From the cell containing the given text, extract its center point as [X, Y] coordinate. 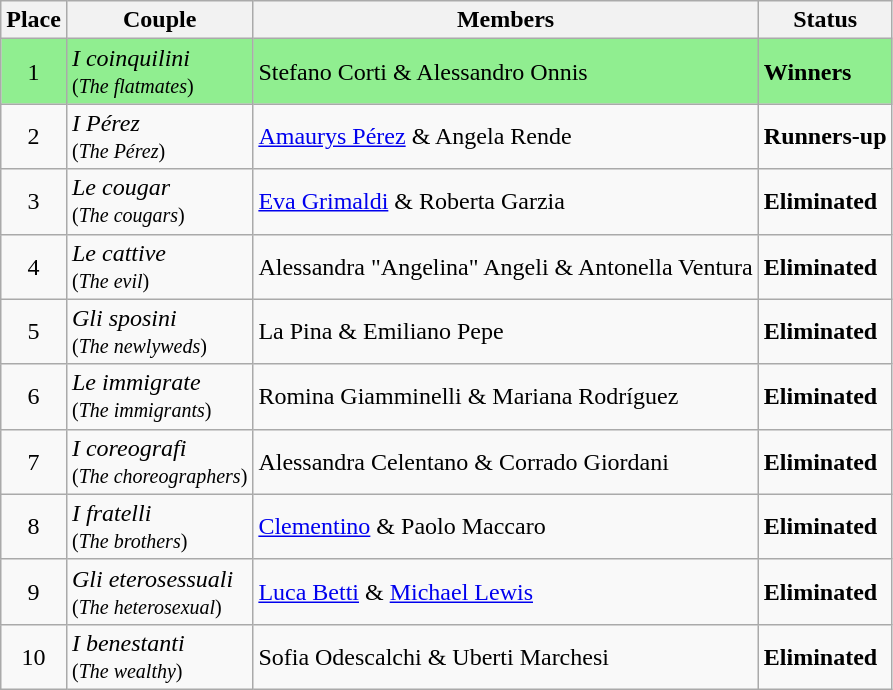
5 [34, 332]
6 [34, 396]
I fratelli(The brothers) [159, 526]
Status [825, 20]
I benestanti(The wealthy) [159, 656]
Romina Giamminelli & Mariana Rodríguez [506, 396]
Eva Grimaldi & Roberta Garzia [506, 202]
10 [34, 656]
Clementino & Paolo Maccaro [506, 526]
Alessandra "Angelina" Angeli & Antonella Ventura [506, 266]
Le cougar(The cougars) [159, 202]
3 [34, 202]
I coinquilini(The flatmates) [159, 72]
8 [34, 526]
Amaurys Pérez & Angela Rende [506, 136]
Members [506, 20]
7 [34, 462]
2 [34, 136]
Le cattive(The evil) [159, 266]
9 [34, 592]
Gli sposini(The newlyweds) [159, 332]
Alessandra Celentano & Corrado Giordani [506, 462]
Sofia Odescalchi & Uberti Marchesi [506, 656]
Luca Betti & Michael Lewis [506, 592]
Gli eterosessuali(The heterosexual) [159, 592]
La Pina & Emiliano Pepe [506, 332]
Couple [159, 20]
I coreografi(The choreographers) [159, 462]
Le immigrate(The immigrants) [159, 396]
4 [34, 266]
I Pérez(The Pérez) [159, 136]
Place [34, 20]
Winners [825, 72]
Stefano Corti & Alessandro Onnis [506, 72]
Runners-up [825, 136]
1 [34, 72]
